Determine the (x, y) coordinate at the center of the cell enclosing the given text.  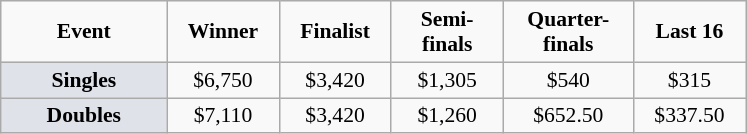
$1,260 (447, 116)
Semi-finals (447, 32)
$7,110 (223, 116)
$6,750 (223, 80)
Finalist (335, 32)
Event (84, 32)
Singles (84, 80)
Doubles (84, 116)
Last 16 (689, 32)
$1,305 (447, 80)
Winner (223, 32)
$652.50 (568, 116)
$540 (568, 80)
$315 (689, 80)
Quarter-finals (568, 32)
$337.50 (689, 116)
